Scan for the cell matching the given text and deliver its [X, Y] coordinate at center. 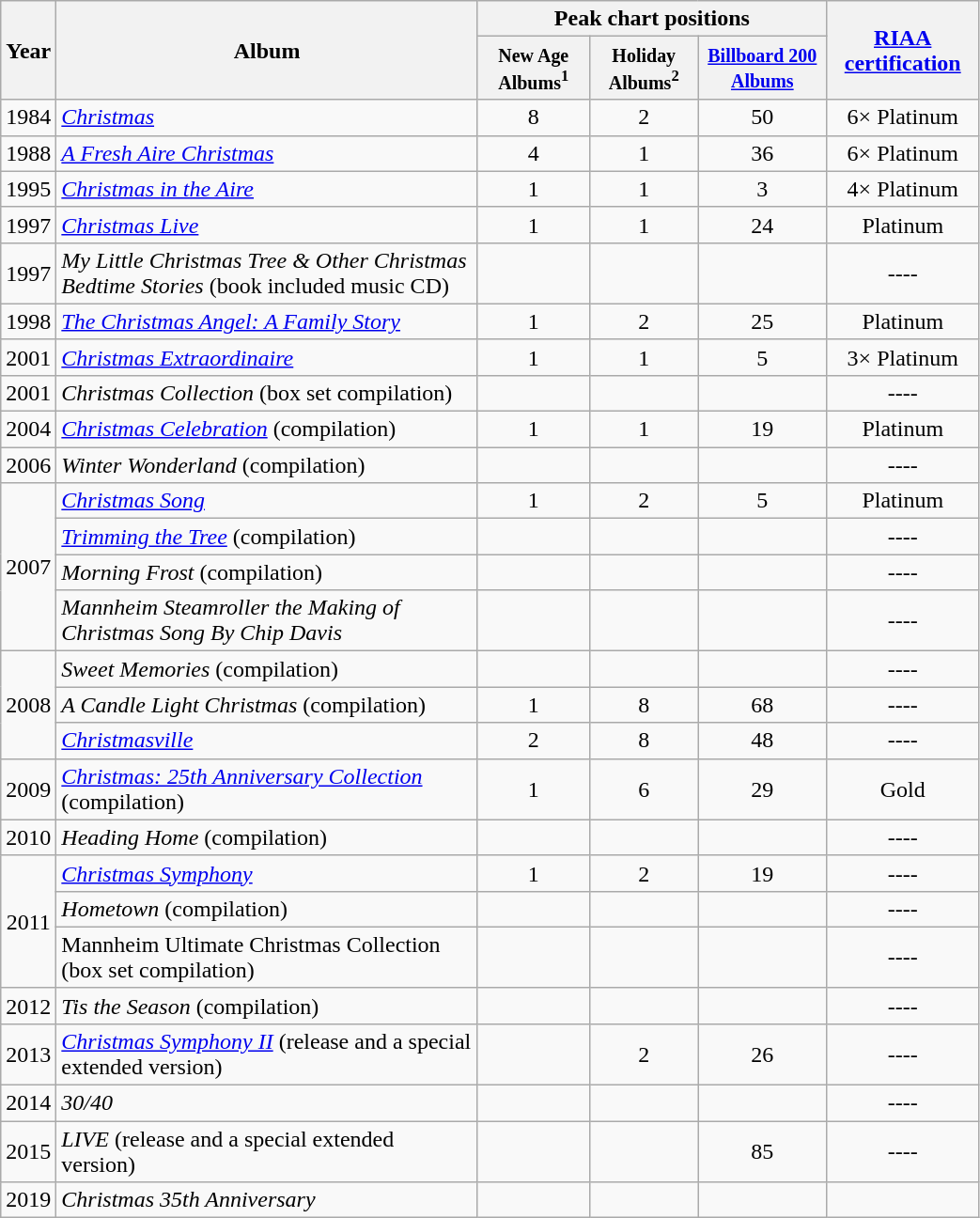
Christmas 35th Anniversary [267, 1200]
Christmas: 25th Anniversary Collection (compilation) [267, 789]
2014 [28, 1103]
Billboard 200 Albums [762, 68]
Tis the Season (compilation) [267, 1006]
6 [644, 789]
3× Platinum [902, 357]
2004 [28, 429]
85 [762, 1152]
Mannheim Ultimate Christmas Collection (box set compilation) [267, 957]
Winter Wonderland (compilation) [267, 465]
36 [762, 153]
Christmas Symphony [267, 873]
2011 [28, 921]
Hometown (compilation) [267, 909]
2015 [28, 1152]
A Fresh Aire Christmas [267, 153]
68 [762, 705]
Christmas Extraordinaire [267, 357]
Album [267, 51]
29 [762, 789]
Gold [902, 789]
Christmas Song [267, 501]
Holiday Albums2 [644, 68]
Peak chart positions [652, 19]
4× Platinum [902, 189]
Christmas Symphony II (release and a special extended version) [267, 1054]
1988 [28, 153]
2006 [28, 465]
Year [28, 51]
1995 [28, 189]
1984 [28, 117]
2009 [28, 789]
50 [762, 117]
2008 [28, 705]
2013 [28, 1054]
1998 [28, 321]
26 [762, 1054]
2019 [28, 1200]
Heading Home (compilation) [267, 837]
Morning Frost (compilation) [267, 572]
Christmasville [267, 741]
Christmas [267, 117]
Christmas Celebration (compilation) [267, 429]
Christmas in the Aire [267, 189]
Christmas Live [267, 225]
A Candle Light Christmas (compilation) [267, 705]
The Christmas Angel: A Family Story [267, 321]
30/40 [267, 1103]
Christmas Collection (box set compilation) [267, 393]
48 [762, 741]
New Age Albums1 [534, 68]
24 [762, 225]
Sweet Memories (compilation) [267, 669]
2007 [28, 568]
4 [534, 153]
Mannheim Steamroller the Making of Christmas Song By Chip Davis [267, 620]
3 [762, 189]
LIVE (release and a special extended version) [267, 1152]
My Little Christmas Tree & Other Christmas Bedtime Stories (book included music CD) [267, 273]
2012 [28, 1006]
RIAA certification [902, 51]
2010 [28, 837]
25 [762, 321]
Trimming the Tree (compilation) [267, 537]
